For the text-containing cell, return its midpoint in (X, Y) coordinate format. 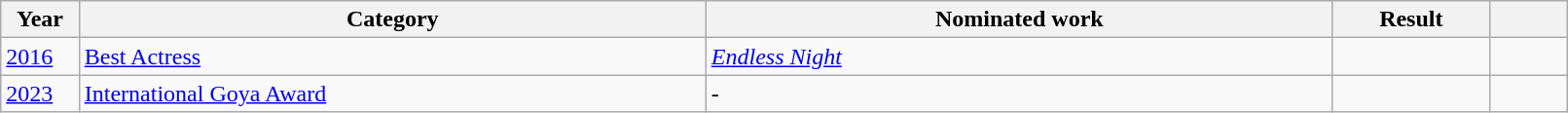
International Goya Award (392, 94)
Year (40, 19)
Nominated work (1019, 19)
Best Actress (392, 56)
Endless Night (1019, 56)
2023 (40, 94)
- (1019, 94)
2016 (40, 56)
Category (392, 19)
Result (1411, 19)
